Extract the [X, Y] coordinate from the center of the cell holding the provided text.  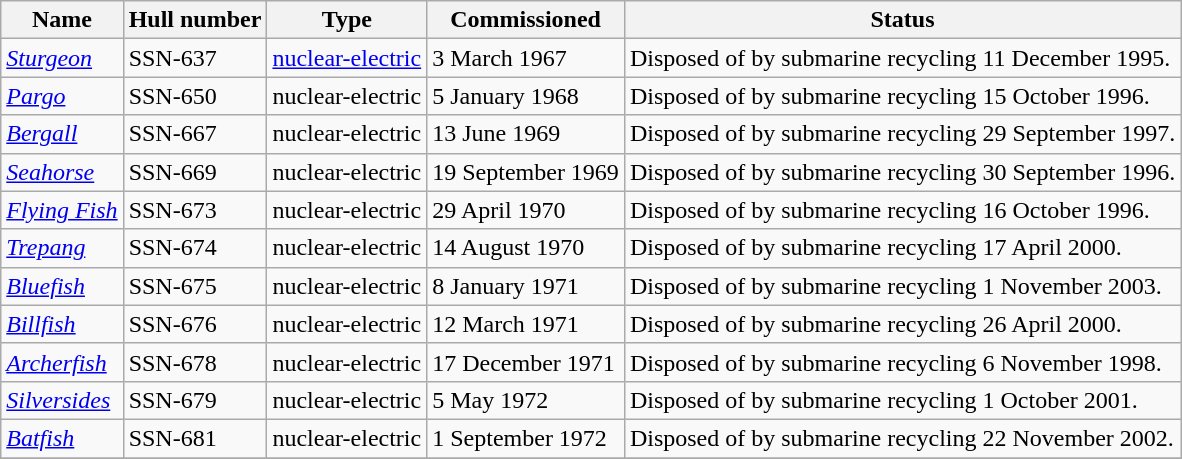
Name [62, 20]
SSN-679 [195, 400]
Bluefish [62, 286]
Hull number [195, 20]
1 September 1972 [526, 438]
Disposed of by submarine recycling 26 April 2000. [902, 324]
SSN-681 [195, 438]
Silversides [62, 400]
Commissioned [526, 20]
14 August 1970 [526, 248]
12 March 1971 [526, 324]
Disposed of by submarine recycling 22 November 2002. [902, 438]
Disposed of by submarine recycling 6 November 1998. [902, 362]
SSN-674 [195, 248]
SSN-676 [195, 324]
3 March 1967 [526, 58]
17 December 1971 [526, 362]
Status [902, 20]
Disposed of by submarine recycling 30 September 1996. [902, 172]
SSN-650 [195, 96]
Bergall [62, 134]
29 April 1970 [526, 210]
SSN-678 [195, 362]
Archerfish [62, 362]
19 September 1969 [526, 172]
Disposed of by submarine recycling 16 October 1996. [902, 210]
Disposed of by submarine recycling 11 December 1995. [902, 58]
Trepang [62, 248]
8 January 1971 [526, 286]
Billfish [62, 324]
SSN-637 [195, 58]
Disposed of by submarine recycling 17 April 2000. [902, 248]
5 January 1968 [526, 96]
Disposed of by submarine recycling 1 October 2001. [902, 400]
Sturgeon [62, 58]
Flying Fish [62, 210]
Type [347, 20]
Batfish [62, 438]
Disposed of by submarine recycling 15 October 1996. [902, 96]
Pargo [62, 96]
Seahorse [62, 172]
Disposed of by submarine recycling 29 September 1997. [902, 134]
5 May 1972 [526, 400]
Disposed of by submarine recycling 1 November 2003. [902, 286]
SSN-675 [195, 286]
SSN-669 [195, 172]
13 June 1969 [526, 134]
SSN-673 [195, 210]
SSN-667 [195, 134]
